Extract the [X, Y] coordinate from the center of the cell holding the provided text.  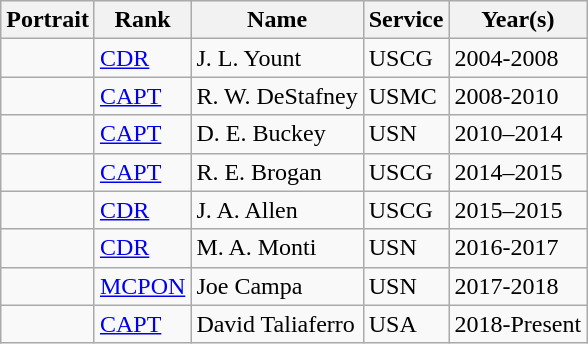
2004-2008 [518, 58]
J. L. Yount [277, 58]
Service [406, 20]
Portrait [48, 20]
2017-2018 [518, 286]
R. E. Brogan [277, 172]
2018-Present [518, 324]
USMC [406, 96]
R. W. DeStafney [277, 96]
Rank [142, 20]
2016-2017 [518, 248]
USA [406, 324]
Name [277, 20]
Year(s) [518, 20]
2015–2015 [518, 210]
M. A. Monti [277, 248]
David Taliaferro [277, 324]
D. E. Buckey [277, 134]
Joe Campa [277, 286]
2008-2010 [518, 96]
2014–2015 [518, 172]
J. A. Allen [277, 210]
MCPON [142, 286]
2010–2014 [518, 134]
